Capture the cell that displays the provided text and extract its [x, y] central coordinate. 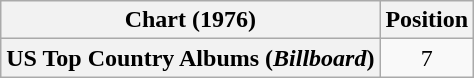
Position [427, 20]
Chart (1976) [190, 20]
7 [427, 58]
US Top Country Albums (Billboard) [190, 58]
